From the cell containing the given text, extract its center point as [x, y] coordinate. 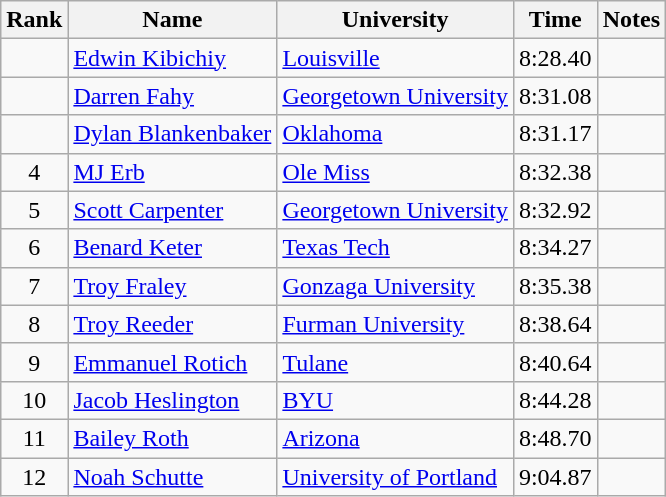
10 [34, 400]
Arizona [396, 438]
Time [555, 20]
11 [34, 438]
Louisville [396, 58]
Tulane [396, 362]
Notes [631, 20]
6 [34, 248]
8:31.08 [555, 96]
Noah Schutte [172, 477]
Name [172, 20]
8:35.38 [555, 286]
Oklahoma [396, 134]
8:31.17 [555, 134]
BYU [396, 400]
9:04.87 [555, 477]
Benard Keter [172, 248]
Emmanuel Rotich [172, 362]
Jacob Heslington [172, 400]
7 [34, 286]
Edwin Kibichiy [172, 58]
Scott Carpenter [172, 210]
8:40.64 [555, 362]
Bailey Roth [172, 438]
Darren Fahy [172, 96]
Troy Fraley [172, 286]
9 [34, 362]
Dylan Blankenbaker [172, 134]
MJ Erb [172, 172]
Gonzaga University [396, 286]
Troy Reeder [172, 324]
8:32.38 [555, 172]
4 [34, 172]
University [396, 20]
8:34.27 [555, 248]
5 [34, 210]
8:28.40 [555, 58]
12 [34, 477]
8:38.64 [555, 324]
Rank [34, 20]
8:44.28 [555, 400]
8 [34, 324]
University of Portland [396, 477]
8:32.92 [555, 210]
Ole Miss [396, 172]
Furman University [396, 324]
Texas Tech [396, 248]
8:48.70 [555, 438]
